Capture the cell that displays the provided text and extract its [X, Y] central coordinate. 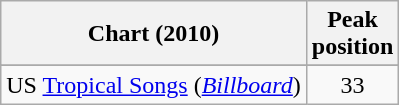
33 [352, 85]
US Tropical Songs (Billboard) [154, 85]
Chart (2010) [154, 34]
Peakposition [352, 34]
